For the text-containing cell, return its midpoint in [X, Y] coordinate format. 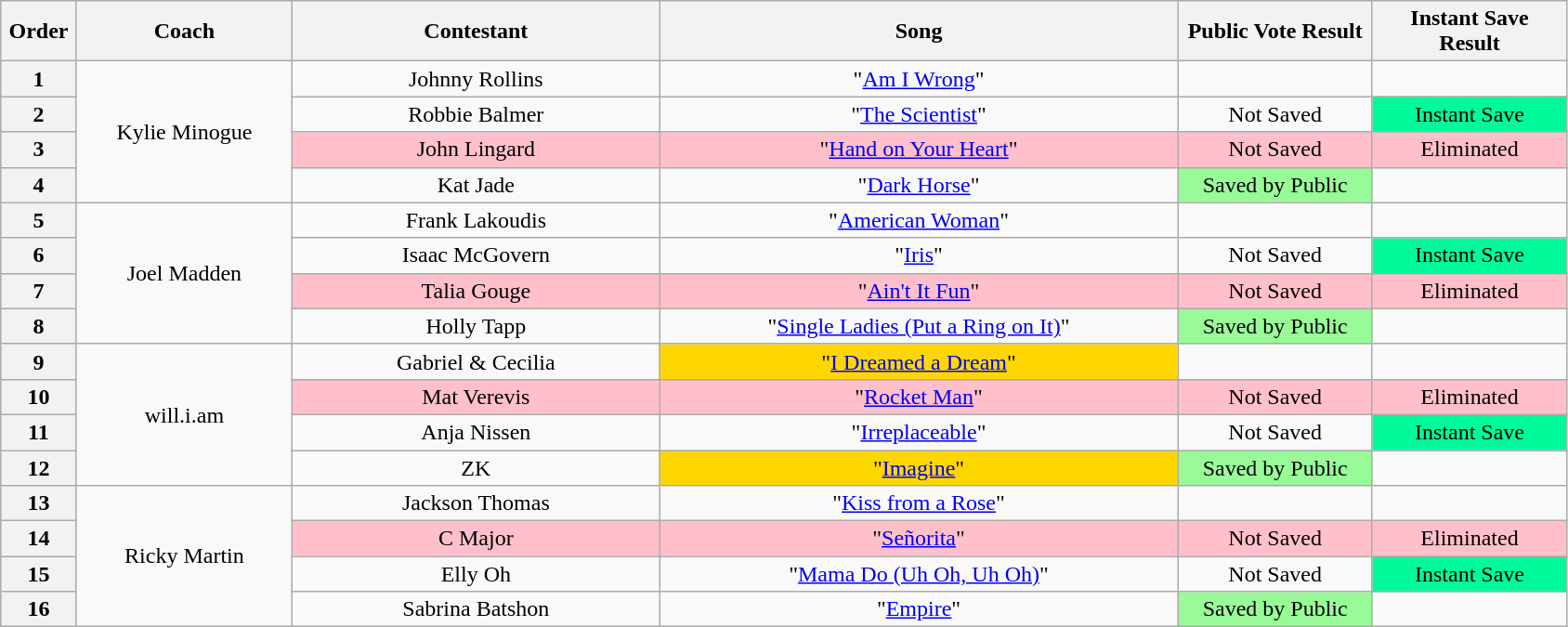
Ricky Martin [184, 556]
"Am I Wrong" [919, 79]
Coach [184, 32]
"American Woman" [919, 220]
Isaac McGovern [476, 255]
C Major [476, 539]
"Dark Horse" [919, 185]
9 [39, 361]
Mat Verevis [476, 397]
"Iris" [919, 255]
"Ain't It Fun" [919, 291]
Sabrina Batshon [476, 609]
"Señorita" [919, 539]
"Irreplaceable" [919, 432]
Song [919, 32]
16 [39, 609]
"Hand on Your Heart" [919, 150]
Anja Nissen [476, 432]
Order [39, 32]
8 [39, 326]
4 [39, 185]
13 [39, 503]
2 [39, 114]
6 [39, 255]
"Single Ladies (Put a Ring on It)" [919, 326]
3 [39, 150]
"Rocket Man" [919, 397]
Elly Oh [476, 574]
"I Dreamed a Dream" [919, 361]
1 [39, 79]
Kylie Minogue [184, 132]
12 [39, 467]
"The Scientist" [919, 114]
Gabriel & Cecilia [476, 361]
ZK [476, 467]
Public Vote Result [1274, 32]
Jackson Thomas [476, 503]
Holly Tapp [476, 326]
John Lingard [476, 150]
Kat Jade [476, 185]
"Imagine" [919, 467]
Johnny Rollins [476, 79]
Talia Gouge [476, 291]
Joel Madden [184, 273]
Robbie Balmer [476, 114]
"Empire" [919, 609]
"Mama Do (Uh Oh, Uh Oh)" [919, 574]
"Kiss from a Rose" [919, 503]
Instant Save Result [1470, 32]
14 [39, 539]
11 [39, 432]
will.i.am [184, 414]
10 [39, 397]
Contestant [476, 32]
5 [39, 220]
Frank Lakoudis [476, 220]
7 [39, 291]
15 [39, 574]
